Search for the cell housing the specified text and yield its (X, Y) center coordinate. 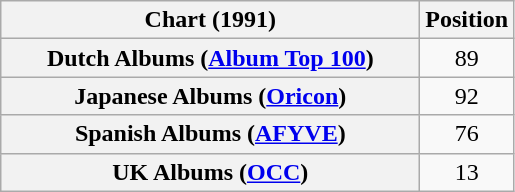
13 (467, 172)
Chart (1991) (210, 20)
76 (467, 134)
Japanese Albums (Oricon) (210, 96)
Position (467, 20)
89 (467, 58)
Dutch Albums (Album Top 100) (210, 58)
UK Albums (OCC) (210, 172)
92 (467, 96)
Spanish Albums (AFYVE) (210, 134)
